Return (x, y) of the center of cell containing provided text 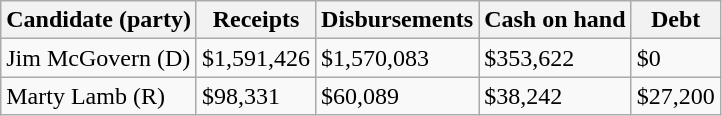
Receipts (256, 20)
Debt (676, 20)
$38,242 (555, 96)
Marty Lamb (R) (99, 96)
$98,331 (256, 96)
Cash on hand (555, 20)
$1,570,083 (398, 58)
Disbursements (398, 20)
Candidate (party) (99, 20)
$353,622 (555, 58)
Jim McGovern (D) (99, 58)
$0 (676, 58)
$27,200 (676, 96)
$60,089 (398, 96)
$1,591,426 (256, 58)
